Search for the cell housing the specified text and yield its (X, Y) center coordinate. 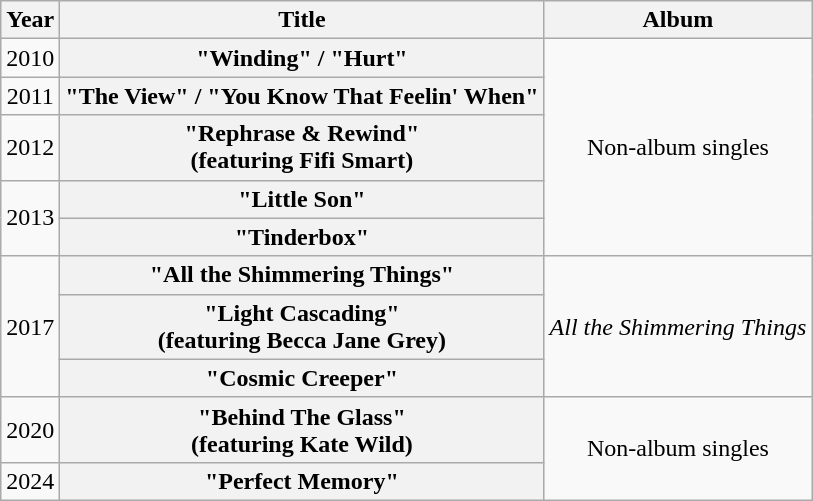
"Perfect Memory" (302, 481)
2010 (30, 58)
"Tinderbox" (302, 237)
2024 (30, 481)
2020 (30, 430)
2013 (30, 218)
"Winding" / "Hurt" (302, 58)
"Rephrase & Rewind"(featuring Fifi Smart) (302, 148)
Album (678, 20)
Year (30, 20)
All the Shimmering Things (678, 326)
"Little Son" (302, 199)
"Behind The Glass"(featuring Kate Wild) (302, 430)
2017 (30, 326)
2012 (30, 148)
"All the Shimmering Things" (302, 275)
Title (302, 20)
"Light Cascading"(featuring Becca Jane Grey) (302, 326)
"Cosmic Creeper" (302, 378)
2011 (30, 96)
"The View" / "You Know That Feelin' When" (302, 96)
